Determine the [X, Y] coordinate at the center of the cell enclosing the given text.  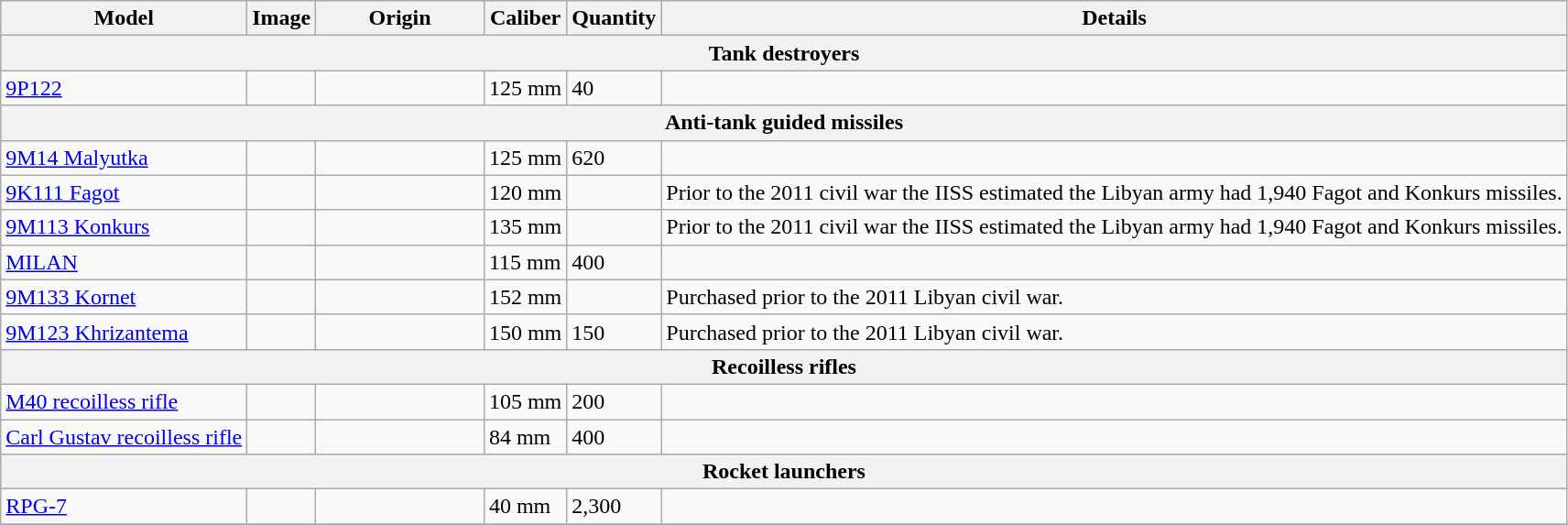
Caliber [525, 18]
Rocket launchers [784, 472]
105 mm [525, 401]
120 mm [525, 192]
Origin [400, 18]
150 mm [525, 332]
9K111 Fagot [125, 192]
620 [614, 158]
Quantity [614, 18]
200 [614, 401]
2,300 [614, 507]
40 mm [525, 507]
40 [614, 88]
RPG-7 [125, 507]
Details [1114, 18]
Carl Gustav recoilless rifle [125, 437]
84 mm [525, 437]
135 mm [525, 227]
9M123 Khrizantema [125, 332]
Recoilless rifles [784, 366]
9M133 Kornet [125, 297]
MILAN [125, 262]
Model [125, 18]
9M113 Konkurs [125, 227]
115 mm [525, 262]
9M14 Malyutka [125, 158]
Tank destroyers [784, 53]
152 mm [525, 297]
Anti-tank guided missiles [784, 123]
M40 recoilless rifle [125, 401]
150 [614, 332]
Image [282, 18]
9P122 [125, 88]
